Determine the [x, y] coordinate at the center of the cell enclosing the given text.  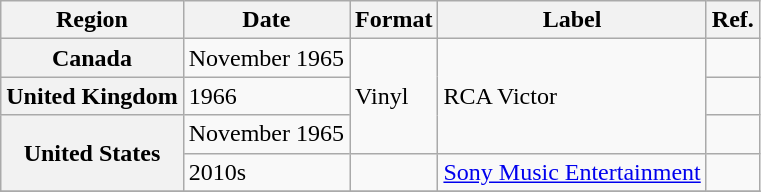
RCA Victor [572, 96]
United States [92, 153]
Ref. [732, 20]
Label [572, 20]
Format [394, 20]
Vinyl [394, 96]
2010s [266, 172]
Date [266, 20]
1966 [266, 96]
Sony Music Entertainment [572, 172]
United Kingdom [92, 96]
Canada [92, 58]
Region [92, 20]
